Scan for the cell matching the given text and deliver its [x, y] coordinate at center. 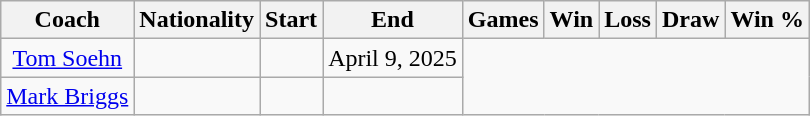
Draw [690, 20]
Tom Soehn [68, 58]
Loss [628, 20]
Coach [68, 20]
Win [572, 20]
End [393, 20]
April 9, 2025 [393, 58]
Nationality [197, 20]
Games [503, 20]
Win % [768, 20]
Mark Briggs [68, 96]
Start [292, 20]
